Provide the [x, y] coordinate of the cell's center where the given text is located.  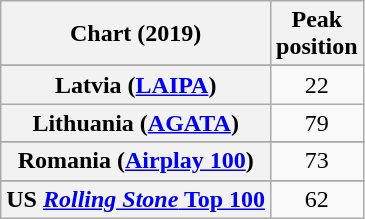
Peakposition [317, 34]
Romania (Airplay 100) [136, 161]
22 [317, 85]
Chart (2019) [136, 34]
Latvia (LAIPA) [136, 85]
73 [317, 161]
US Rolling Stone Top 100 [136, 199]
Lithuania (AGATA) [136, 123]
62 [317, 199]
79 [317, 123]
